Search for the cell housing the specified text and yield its [x, y] center coordinate. 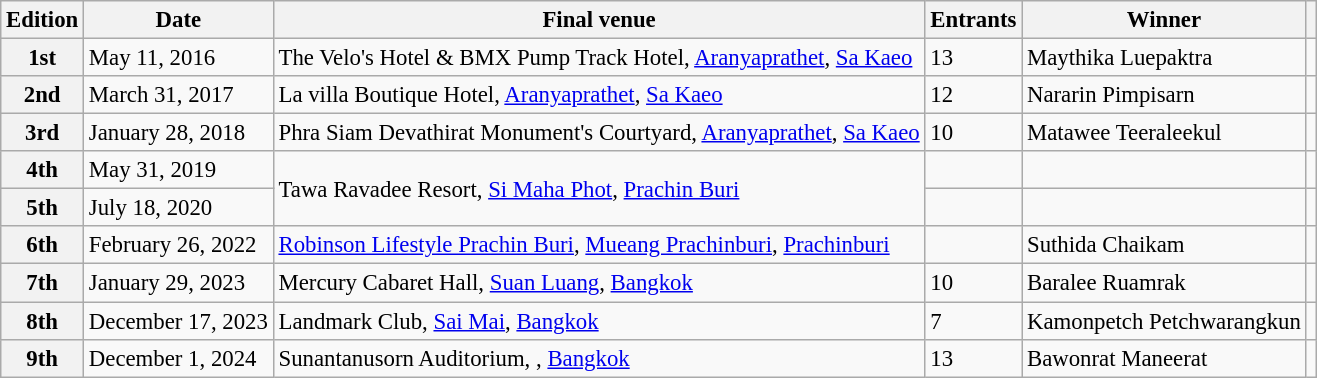
July 18, 2020 [179, 208]
March 31, 2017 [179, 95]
1st [42, 58]
Robinson Lifestyle Prachin Buri, Mueang Prachinburi, Prachinburi [599, 245]
Nararin Pimpisarn [1164, 95]
Suthida Chaikam [1164, 245]
December 1, 2024 [179, 358]
3rd [42, 133]
Date [179, 20]
4th [42, 170]
2nd [42, 95]
Kamonpetch Petchwarangkun [1164, 321]
May 31, 2019 [179, 170]
8th [42, 321]
12 [974, 95]
5th [42, 208]
Maythika Luepaktra [1164, 58]
January 28, 2018 [179, 133]
Landmark Club, Sai Mai, Bangkok [599, 321]
The Velo's Hotel & BMX Pump Track Hotel, Aranyaprathet, Sa Kaeo [599, 58]
Baralee Ruamrak [1164, 283]
May 11, 2016 [179, 58]
Tawa Ravadee Resort, Si Maha Phot, Prachin Buri [599, 188]
January 29, 2023 [179, 283]
December 17, 2023 [179, 321]
February 26, 2022 [179, 245]
Phra Siam Devathirat Monument's Courtyard, Aranyaprathet, Sa Kaeo [599, 133]
La villa Boutique Hotel, Aranyaprathet, Sa Kaeo [599, 95]
9th [42, 358]
Bawonrat Maneerat [1164, 358]
Final venue [599, 20]
Matawee Teeraleekul [1164, 133]
Winner [1164, 20]
6th [42, 245]
7 [974, 321]
Edition [42, 20]
Entrants [974, 20]
Mercury Cabaret Hall, Suan Luang, Bangkok [599, 283]
7th [42, 283]
Sunantanusorn Auditorium, , Bangkok [599, 358]
